Return the [x, y] coordinate for the center point of the cell that contains the specified text.  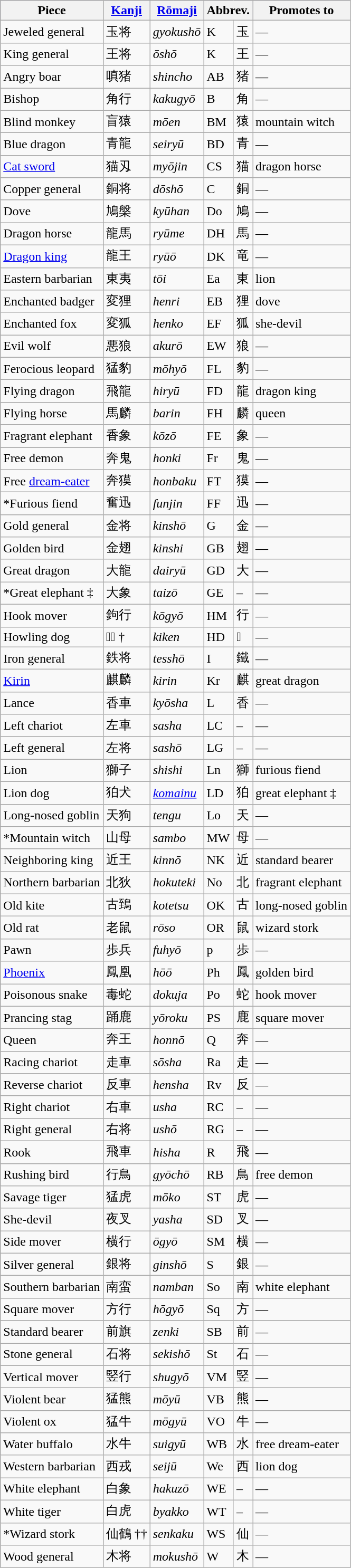
WS [219, 1534]
Blue dragon [52, 145]
LG [219, 748]
Pawn [52, 950]
gyokushō [177, 32]
馬 [243, 234]
狛犬 [127, 792]
奔 [243, 1040]
横行 [127, 1242]
竪行 [127, 1377]
香車 [127, 703]
free dream-eater [302, 1445]
龍 [243, 391]
VB [219, 1399]
王 [243, 54]
fuhyō [177, 950]
Northern barbarian [52, 883]
行鳥 [127, 1174]
wizard stork [302, 928]
queen [302, 414]
銅 [243, 189]
p [219, 950]
standard bearer [302, 860]
free demon [302, 1174]
Flying dragon [52, 391]
mountain witch [302, 121]
hisha [177, 1152]
We [219, 1467]
鼠 [243, 928]
Old rat [52, 928]
北狄 [127, 883]
Kanji [127, 11]
悪狼 [127, 346]
FT [219, 481]
変狐 [127, 324]
北 [243, 883]
Bishop [52, 99]
鉄将 [127, 658]
走 [243, 1063]
Racing chariot [52, 1063]
great dragon [302, 681]
盲猿 [127, 121]
King general [52, 54]
飛 [243, 1152]
玉将 [127, 32]
狼 [243, 346]
飛龍 [127, 391]
反 [243, 1085]
Violent bear [52, 1399]
Eastern barbarian [52, 279]
she-devil [302, 324]
Piece [52, 11]
獏 [243, 481]
銅将 [127, 189]
豹 [243, 368]
dokuja [177, 995]
反車 [127, 1085]
L [219, 703]
WB [219, 1445]
大 [243, 571]
Prancing stag [52, 1017]
PS [219, 1017]
LC [219, 726]
She-devil [52, 1220]
古鵄 [127, 905]
fragrant elephant [302, 883]
Kirin [52, 681]
henri [177, 302]
usha [177, 1107]
taizō [177, 593]
yasha [177, 1220]
long-nosed goblin [302, 905]
golden bird [302, 973]
Enchanted badger [52, 302]
kinnō [177, 860]
EW [219, 346]
HM [219, 615]
変狸 [127, 302]
Reverse chariot [52, 1085]
sasha [177, 726]
大龍 [127, 571]
Iron general [52, 658]
熊 [243, 1399]
Dove [52, 211]
funjin [177, 503]
竜 [243, 256]
牛 [243, 1421]
水 [243, 1445]
gyōchō [177, 1174]
狸 [243, 302]
Silver general [52, 1264]
namban [177, 1287]
奔獏 [127, 481]
OR [219, 928]
Ln [219, 770]
Hook mover [52, 615]
狛 [243, 792]
Great dragon [52, 571]
kirin [177, 681]
HD [219, 637]
C [219, 189]
Do [219, 211]
Old kite [52, 905]
Left chariot [52, 726]
金将 [127, 525]
suigyū [177, 1445]
dairyū [177, 571]
Promotes to [302, 11]
Angry boar [52, 77]
seiryū [177, 145]
Lance [52, 703]
yōroku [177, 1017]
猛虎 [127, 1198]
方 [243, 1309]
近王 [127, 860]
方行 [127, 1309]
*Wizard stork [52, 1534]
kinshō [177, 525]
横 [243, 1242]
鳩 [243, 211]
henko [177, 324]
叉 [243, 1220]
B [219, 99]
歩 [243, 950]
kakugyō [177, 99]
SB [219, 1332]
ushō [177, 1130]
Ph [219, 973]
香 [243, 703]
龍馬 [127, 234]
Square mover [52, 1309]
狐 [243, 324]
仙 [243, 1534]
MW [219, 838]
SD [219, 1220]
BM [219, 121]
踊鹿 [127, 1017]
東夷 [127, 279]
I [219, 658]
kōgyō [177, 615]
Enchanted fox [52, 324]
BD [219, 145]
銀 [243, 1264]
Left general [52, 748]
honnō [177, 1040]
銀将 [127, 1264]
FF [219, 503]
南蛮 [127, 1287]
左車 [127, 726]
翅 [243, 549]
東 [243, 279]
ryūō [177, 256]
shishi [177, 770]
mōgyū [177, 1421]
mōko [177, 1198]
lion [302, 279]
kinshi [177, 549]
飛車 [127, 1152]
龍王 [127, 256]
Q [219, 1040]
hensha [177, 1085]
sōsha [177, 1063]
Queen [52, 1040]
左将 [127, 748]
*Furious fiend [52, 503]
猫刄 [127, 167]
Vertical mover [52, 1377]
OK [219, 905]
猛豹 [127, 368]
white elephant [302, 1287]
獅子 [127, 770]
Rushing bird [52, 1174]
SM [219, 1242]
象 [243, 436]
honki [177, 459]
hōgyō [177, 1309]
RG [219, 1130]
St [219, 1355]
鳳凰 [127, 973]
FL [219, 368]
右車 [127, 1107]
Rv [219, 1085]
W [219, 1556]
王将 [127, 54]
水牛 [127, 1445]
角 [243, 99]
仙鶴 †† [127, 1534]
mokushō [177, 1556]
Free demon [52, 459]
Sq [219, 1309]
G [219, 525]
ōgyō [177, 1242]
Flying horse [52, 414]
mōen [177, 121]
FH [219, 414]
Fragrant elephant [52, 436]
母 [243, 838]
komainu [177, 792]
Southern barbarian [52, 1287]
WT [219, 1511]
青 [243, 145]
猛牛 [127, 1421]
Long-nosed goblin [52, 816]
dragon king [302, 391]
Rōmaji [177, 11]
虎 [243, 1198]
Wood general [52, 1556]
西戎 [127, 1467]
shugyō [177, 1377]
Dragon horse [52, 234]
honbaku [177, 481]
AB [219, 77]
rōso [177, 928]
古 [243, 905]
石将 [127, 1355]
行 [243, 615]
玉 [243, 32]
tesshō [177, 658]
EB [219, 302]
Right general [52, 1130]
青龍 [127, 145]
So [219, 1287]
Poisonous snake [52, 995]
seijū [177, 1467]
猿 [243, 121]
Po [219, 995]
白象 [127, 1489]
S [219, 1264]
mōhyō [177, 368]
Gold general [52, 525]
dove [302, 302]
CS [219, 167]
Copper general [52, 189]
Standard bearer [52, 1332]
NK [219, 860]
hakuzō [177, 1489]
Right chariot [52, 1107]
馬麟 [127, 414]
奔鬼 [127, 459]
Abbrev. [228, 11]
木将 [127, 1556]
Ra [219, 1063]
麟 [243, 414]
ST [219, 1198]
右将 [127, 1130]
Ferocious leopard [52, 368]
近 [243, 860]
Kr [219, 681]
Lo [219, 816]
毒蛇 [127, 995]
tengu [177, 816]
前旗 [127, 1332]
白虎 [127, 1511]
RB [219, 1174]
鳳 [243, 973]
LD [219, 792]
歩兵 [127, 950]
天狗 [127, 816]
Water buffalo [52, 1445]
dōshō [177, 189]
*Great elephant ‡ [52, 593]
Blind monkey [52, 121]
No [219, 883]
走車 [127, 1063]
DK [219, 256]
FE [219, 436]
麒 [243, 681]
kiken [177, 637]
kotetsu [177, 905]
GE [219, 593]
hiryū [177, 391]
夜叉 [127, 1220]
White tiger [52, 1511]
猛熊 [127, 1399]
𠵇 [243, 637]
鉤行 [127, 615]
zenki [177, 1332]
WE [219, 1489]
EF [219, 324]
VM [219, 1377]
天 [243, 816]
鳩槃 [127, 211]
Howling dog [52, 637]
獅 [243, 770]
*Mountain witch [52, 838]
前 [243, 1332]
RC [219, 1107]
kyūhan [177, 211]
Golden bird [52, 549]
石 [243, 1355]
Fr [219, 459]
金 [243, 525]
ginshō [177, 1264]
嗔猪 [127, 77]
ryūme [177, 234]
Violent ox [52, 1421]
鬼 [243, 459]
Savage tiger [52, 1198]
香象 [127, 436]
Ea [219, 279]
kōzō [177, 436]
蛇 [243, 995]
mōyū [177, 1399]
Jeweled general [52, 32]
Free dream-eater [52, 481]
鐵 [243, 658]
鹿 [243, 1017]
hokuteki [177, 883]
𠵇犬 † [127, 637]
akurō [177, 346]
great elephant ‡ [302, 792]
sekishō [177, 1355]
kyōsha [177, 703]
南 [243, 1287]
byakko [177, 1511]
Rook [52, 1152]
Stone general [52, 1355]
White elephant [52, 1489]
Lion [52, 770]
barin [177, 414]
Evil wolf [52, 346]
senkaku [177, 1534]
竪 [243, 1377]
GB [219, 549]
奔王 [127, 1040]
猫 [243, 167]
奮迅 [127, 503]
角行 [127, 99]
Lion dog [52, 792]
FD [219, 391]
老鼠 [127, 928]
西 [243, 1467]
Phoenix [52, 973]
麒麟 [127, 681]
DH [219, 234]
sambo [177, 838]
VO [219, 1421]
金翅 [127, 549]
R [219, 1152]
hook mover [302, 995]
shincho [177, 77]
大象 [127, 593]
Neighboring king [52, 860]
GD [219, 571]
山母 [127, 838]
Cat sword [52, 167]
furious fiend [302, 770]
Dragon king [52, 256]
dragon horse [302, 167]
Side mover [52, 1242]
迅 [243, 503]
lion dog [302, 1467]
square mover [302, 1017]
tōi [177, 279]
hōō [177, 973]
ōshō [177, 54]
myōjin [177, 167]
鳥 [243, 1174]
sashō [177, 748]
猪 [243, 77]
木 [243, 1556]
Western barbarian [52, 1467]
